Output the (X, Y) coordinate of the center of the cell containing the given text.  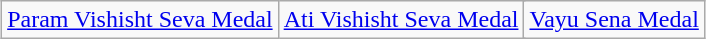
Param Vishisht Seva Medal (140, 20)
Ati Vishisht Seva Medal (401, 20)
Vayu Sena Medal (614, 20)
